Find where the given text appears and provide that cell's center as (X, Y) coordinate. 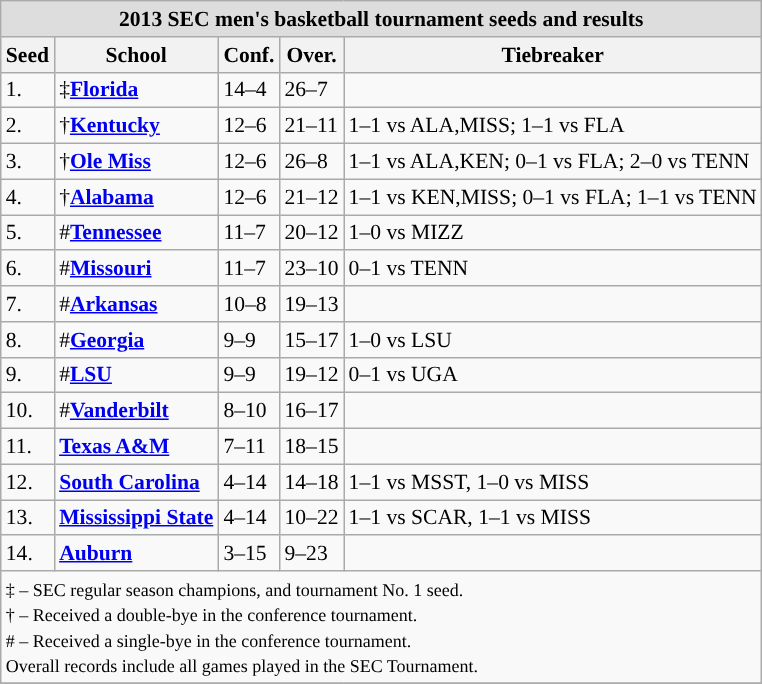
#Missouri (136, 269)
7–11 (248, 447)
7. (28, 304)
13. (28, 518)
8–10 (248, 411)
11. (28, 447)
3–15 (248, 554)
0–1 vs UGA (553, 375)
#Vanderbilt (136, 411)
#Arkansas (136, 304)
0–1 vs TENN (553, 269)
1–1 vs SCAR, 1–1 vs MISS (553, 518)
4. (28, 197)
‡Florida (136, 90)
10. (28, 411)
14–4 (248, 90)
#Georgia (136, 340)
Tiebreaker (553, 55)
Over. (311, 55)
Texas A&M (136, 447)
10–22 (311, 518)
#Tennessee (136, 233)
21–12 (311, 197)
1–1 vs KEN,MISS; 0–1 vs FLA; 1–1 vs TENN (553, 197)
2013 SEC men's basketball tournament seeds and results (382, 19)
South Carolina (136, 482)
19–12 (311, 375)
16–17 (311, 411)
12. (28, 482)
3. (28, 162)
21–11 (311, 126)
19–13 (311, 304)
1. (28, 90)
23–10 (311, 269)
14. (28, 554)
9. (28, 375)
School (136, 55)
20–12 (311, 233)
Mississippi State (136, 518)
1–1 vs MSST, 1–0 vs MISS (553, 482)
†Ole Miss (136, 162)
6. (28, 269)
18–15 (311, 447)
#LSU (136, 375)
15–17 (311, 340)
†Kentucky (136, 126)
Auburn (136, 554)
10–8 (248, 304)
†Alabama (136, 197)
14–18 (311, 482)
5. (28, 233)
Seed (28, 55)
1–0 vs LSU (553, 340)
9–23 (311, 554)
26–8 (311, 162)
26–7 (311, 90)
Conf. (248, 55)
2. (28, 126)
1–0 vs MIZZ (553, 233)
8. (28, 340)
1–1 vs ALA,KEN; 0–1 vs FLA; 2–0 vs TENN (553, 162)
1–1 vs ALA,MISS; 1–1 vs FLA (553, 126)
